Output the (x, y) coordinate of the center of the cell containing the given text.  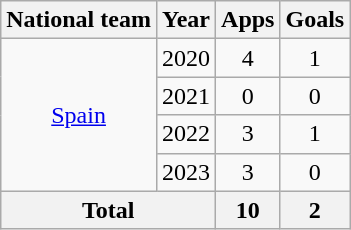
10 (248, 210)
2 (315, 210)
Apps (248, 20)
2023 (186, 172)
2021 (186, 96)
4 (248, 58)
2022 (186, 134)
National team (79, 20)
2020 (186, 58)
Total (108, 210)
Spain (79, 115)
Goals (315, 20)
Year (186, 20)
